Locate the cell with the specified text and output its [x, y] center coordinate. 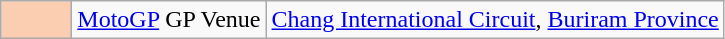
MotoGP GP Venue [169, 20]
Chang International Circuit, Buriram Province [495, 20]
